Determine the (x, y) coordinate at the center of the cell enclosing the given text.  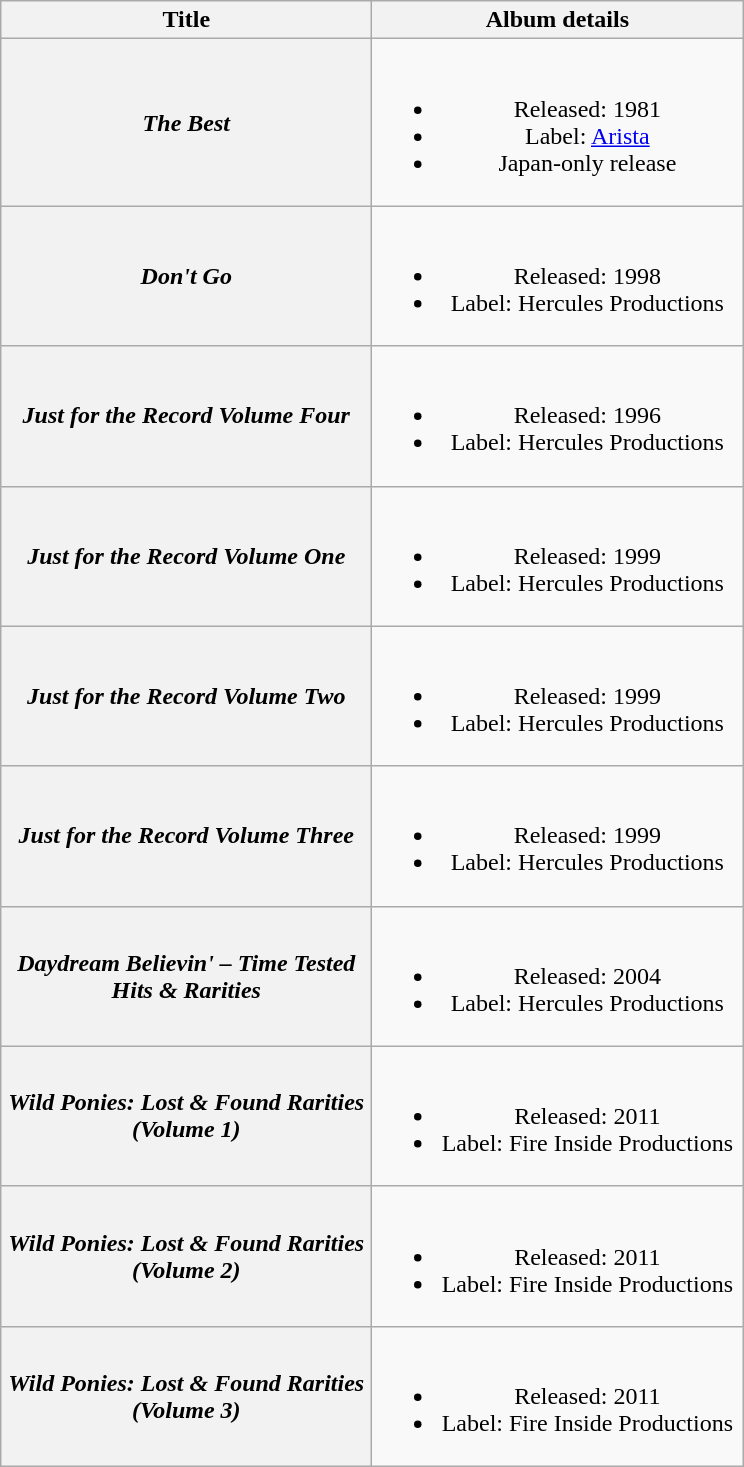
Wild Ponies: Lost & Found Rarities (Volume 3) (186, 1396)
Released: 1981Label: AristaJapan-only release (558, 122)
Just for the Record Volume Three (186, 836)
Wild Ponies: Lost & Found Rarities (Volume 1) (186, 1116)
Wild Ponies: Lost & Found Rarities (Volume 2) (186, 1256)
Daydream Believin' – Time Tested Hits & Rarities (186, 976)
Album details (558, 20)
Released: 1998Label: Hercules Productions (558, 276)
Don't Go (186, 276)
Released: 2004Label: Hercules Productions (558, 976)
Just for the Record Volume Four (186, 416)
Released: 1996Label: Hercules Productions (558, 416)
Title (186, 20)
Just for the Record Volume One (186, 556)
The Best (186, 122)
Just for the Record Volume Two (186, 696)
